Capture the cell that displays the provided text and extract its (X, Y) central coordinate. 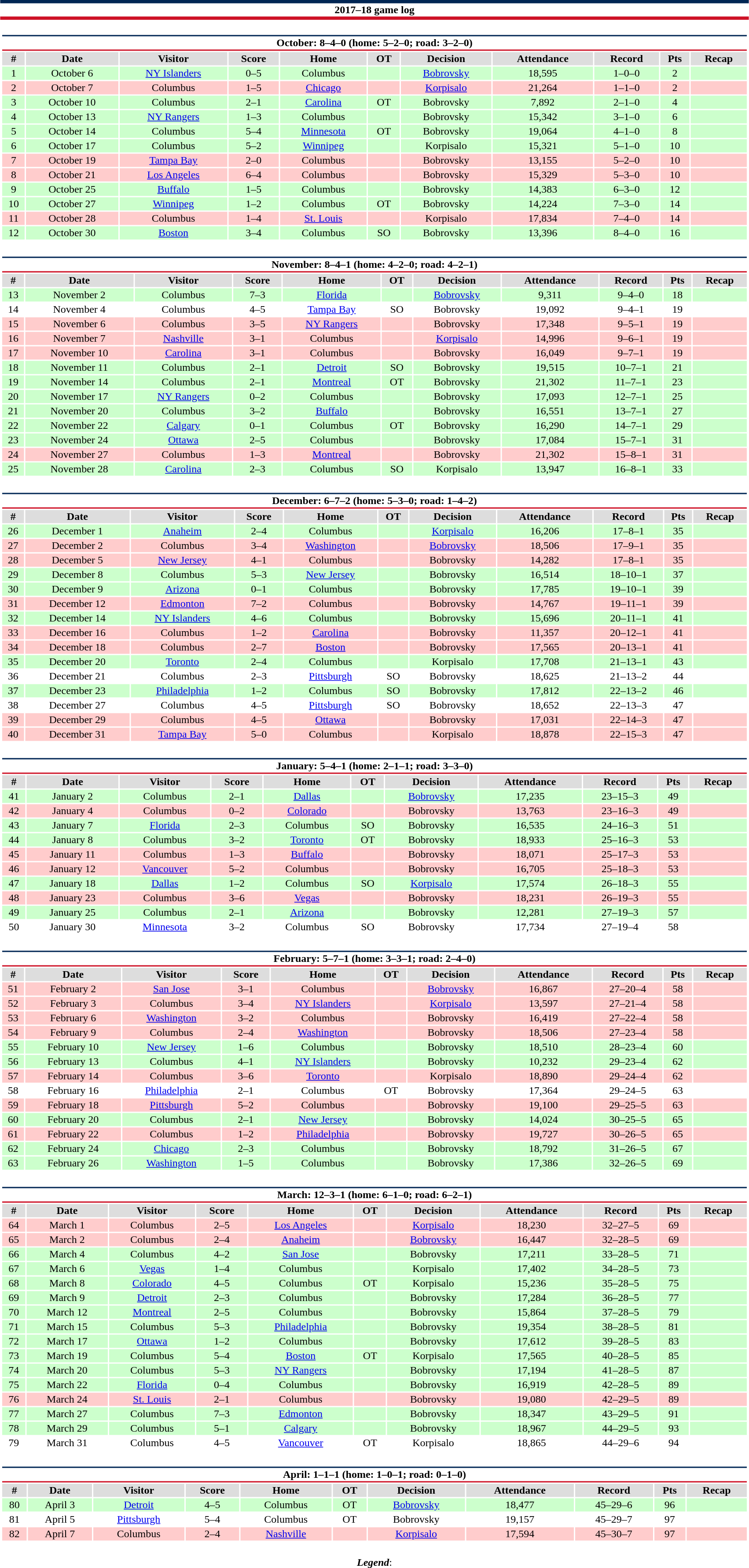
24–16–3 (620, 826)
17,594 (520, 1534)
1–6 (246, 1047)
22 (13, 425)
17,364 (544, 1090)
13,396 (543, 233)
21–13–2 (628, 676)
March 24 (67, 1399)
42 (14, 811)
March 12 (67, 1312)
19,080 (532, 1399)
21,264 (543, 88)
23–15–3 (620, 797)
0–5 (253, 73)
22–13–2 (628, 691)
December: 6–7–2 (home: 5–3–0; road: 1–4–2) (374, 501)
18,967 (532, 1428)
45–30–7 (613, 1534)
10–7–1 (631, 367)
26–19–3 (620, 898)
March 22 (67, 1385)
40–28–5 (621, 1356)
November 11 (79, 367)
17,093 (550, 396)
19,064 (543, 132)
14,996 (550, 338)
December 2 (77, 546)
27–21–4 (628, 1003)
29–24–4 (628, 1076)
April 3 (60, 1505)
18,890 (544, 1076)
17,834 (543, 219)
9 (13, 190)
2–7 (259, 647)
February 2 (73, 989)
18–10–1 (628, 575)
7–4–0 (627, 219)
38–28–5 (621, 1327)
5–3–0 (627, 175)
78 (14, 1428)
15,321 (543, 146)
November 7 (79, 338)
January 25 (73, 913)
20–11–1 (628, 618)
56 (13, 1061)
17 (13, 353)
70 (14, 1312)
January 2 (73, 797)
2–1–0 (627, 102)
72 (14, 1341)
October 28 (72, 219)
45–29–7 (613, 1520)
December 5 (77, 560)
15,696 (545, 618)
December 8 (77, 575)
March 15 (67, 1327)
11,357 (545, 633)
November 17 (79, 396)
March 6 (67, 1269)
5–2–0 (627, 161)
20–12–1 (628, 633)
32–27–5 (621, 1225)
44–29–6 (621, 1443)
March 8 (67, 1283)
November 27 (79, 454)
December 12 (77, 604)
November 24 (79, 440)
19,092 (550, 309)
25–17–3 (620, 855)
March 29 (67, 1428)
15,342 (543, 117)
10,232 (544, 1061)
9,311 (550, 295)
3–5 (257, 324)
January 18 (73, 884)
18,347 (532, 1414)
January 8 (73, 840)
October: 8–4–0 (home: 5–2–0; road: 3–2–0) (374, 43)
16,514 (545, 575)
5–1–0 (627, 146)
17,211 (532, 1254)
17,734 (530, 927)
17,194 (532, 1370)
13–7–1 (631, 411)
October 6 (72, 73)
December 20 (77, 662)
87 (673, 1370)
15 (13, 324)
February 9 (73, 1032)
2–0 (253, 161)
45 (14, 855)
October 27 (72, 204)
14,024 (544, 1119)
16,049 (550, 353)
14–7–1 (631, 425)
52 (13, 1003)
19–11–1 (628, 604)
36–28–5 (621, 1298)
44–29–5 (621, 1428)
November 6 (79, 324)
11 (13, 219)
7 (13, 161)
October 17 (72, 146)
34–28–5 (621, 1269)
4–6 (259, 618)
2017–18 game log (374, 10)
27–23–4 (628, 1032)
December 27 (77, 705)
14,383 (543, 190)
16,419 (544, 1018)
March 27 (67, 1414)
15–8–1 (631, 454)
22–13–3 (628, 705)
21–13–1 (628, 662)
November 20 (79, 411)
25–16–3 (620, 840)
29–24–5 (628, 1090)
12–7–1 (631, 396)
18,510 (544, 1047)
9–4–0 (631, 295)
February 6 (73, 1018)
18,595 (543, 73)
19–10–1 (628, 589)
34 (13, 647)
16,705 (530, 869)
19,515 (550, 367)
December 21 (77, 676)
1–0–0 (627, 73)
13,155 (543, 161)
54 (13, 1032)
37–28–5 (621, 1312)
March 19 (67, 1356)
18,865 (532, 1443)
14,767 (545, 604)
30–26–5 (628, 1134)
October 10 (72, 102)
16–8–1 (631, 469)
February: 5–7–1 (home: 3–3–1; road: 2–4–0) (374, 959)
16,535 (530, 826)
18,792 (544, 1148)
17,386 (544, 1163)
5–0 (259, 734)
3–1–0 (627, 117)
29–25–5 (628, 1105)
12,281 (530, 913)
December 1 (77, 531)
November: 8–4–1 (home: 4–2–0; road: 4–2–1) (374, 265)
February 16 (73, 1090)
October 21 (72, 175)
59 (13, 1105)
16,447 (532, 1240)
26 (13, 531)
5–1 (222, 1428)
91 (673, 1414)
17,574 (530, 884)
16,290 (550, 425)
February 13 (73, 1061)
68 (14, 1283)
9–5–1 (631, 324)
17,612 (532, 1341)
4–1–0 (627, 132)
14,282 (545, 560)
February 3 (73, 1003)
December 9 (77, 589)
45–29–6 (613, 1505)
January 11 (73, 855)
19,157 (520, 1520)
13,947 (550, 469)
17,402 (532, 1269)
23–16–3 (620, 811)
17,708 (545, 662)
40 (13, 734)
December 14 (77, 618)
11–7–1 (631, 382)
March: 12–3–1 (home: 6–1–0; road: 6–2–1) (374, 1195)
November 22 (79, 425)
5 (13, 132)
18,652 (545, 705)
85 (673, 1356)
November 4 (79, 309)
25–18–3 (620, 869)
31–26–5 (628, 1148)
April: 1–1–1 (home: 1–0–1; road: 0–1–0) (374, 1474)
18,477 (520, 1505)
41–28–5 (621, 1370)
18,933 (530, 840)
January 30 (73, 927)
94 (673, 1443)
28 (13, 560)
33–28–5 (621, 1254)
36 (13, 676)
19,727 (544, 1134)
43–29–5 (621, 1414)
66 (14, 1254)
18,071 (530, 855)
17,031 (545, 720)
January 23 (73, 898)
26–18–3 (620, 884)
December 18 (77, 647)
7,892 (543, 102)
March 2 (67, 1240)
March 31 (67, 1443)
October 19 (72, 161)
March 4 (67, 1254)
15–7–1 (631, 440)
28–23–4 (628, 1047)
93 (673, 1428)
48 (14, 898)
1 (13, 73)
74 (14, 1370)
32–26–5 (628, 1163)
27–19–4 (620, 927)
February 20 (73, 1119)
18,878 (545, 734)
March 1 (67, 1225)
November 2 (79, 295)
March 9 (67, 1298)
April 5 (60, 1520)
November 28 (79, 469)
1–1–0 (627, 88)
February 26 (73, 1163)
January 4 (73, 811)
17,084 (550, 440)
December 31 (77, 734)
22–14–3 (628, 720)
20–13–1 (628, 647)
20 (13, 396)
March 20 (67, 1370)
9–7–1 (631, 353)
82 (14, 1534)
29–23–4 (628, 1061)
October 25 (72, 190)
January 7 (73, 826)
42–28–5 (621, 1385)
0–4 (222, 1385)
27–22–4 (628, 1018)
January 12 (73, 869)
9–4–1 (631, 309)
February 18 (73, 1105)
December 29 (77, 720)
October 7 (72, 88)
14,224 (543, 204)
13,763 (530, 811)
16,206 (545, 531)
13 (13, 295)
19,354 (532, 1327)
October 14 (72, 132)
30 (13, 589)
50 (14, 927)
15,236 (532, 1283)
7–3–0 (627, 204)
15,864 (532, 1312)
39–28–5 (621, 1341)
13,597 (544, 1003)
17,284 (532, 1298)
6–4 (253, 175)
January: 5–4–1 (home: 2–1–1; road: 3–3–0) (374, 766)
9–6–1 (631, 338)
7–2 (259, 604)
17–9–1 (628, 546)
February 22 (73, 1134)
February 10 (73, 1047)
64 (14, 1225)
December 23 (77, 691)
December 16 (77, 633)
27–20–4 (628, 989)
32 (13, 618)
17,348 (550, 324)
November 14 (79, 382)
38 (13, 705)
18,231 (530, 898)
42–29–5 (621, 1399)
October 13 (72, 117)
3 (13, 102)
22–15–3 (628, 734)
8–4–0 (627, 233)
27–19–3 (620, 913)
18,230 (532, 1225)
April 7 (60, 1534)
96 (670, 1505)
6–3–0 (627, 190)
February 24 (73, 1148)
November 10 (79, 353)
17,785 (545, 589)
16,919 (532, 1385)
February 14 (73, 1076)
19,100 (544, 1105)
24 (13, 454)
4–2 (222, 1254)
35–28–5 (621, 1283)
32–28–5 (621, 1240)
80 (14, 1505)
76 (14, 1399)
61 (13, 1134)
17,812 (545, 691)
16,551 (550, 411)
18,625 (545, 676)
83 (673, 1341)
15,329 (543, 175)
16,867 (544, 989)
17,235 (530, 797)
March 17 (67, 1341)
October 30 (72, 233)
30–25–5 (628, 1119)
